From the cell containing the given text, extract its center point as (X, Y) coordinate. 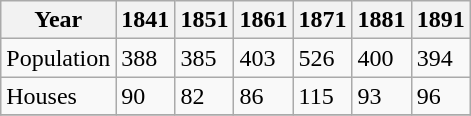
Population (58, 58)
1871 (322, 20)
Houses (58, 96)
96 (440, 96)
400 (382, 58)
1851 (204, 20)
Year (58, 20)
385 (204, 58)
403 (264, 58)
93 (382, 96)
1841 (146, 20)
86 (264, 96)
90 (146, 96)
1861 (264, 20)
115 (322, 96)
1891 (440, 20)
394 (440, 58)
526 (322, 58)
388 (146, 58)
1881 (382, 20)
82 (204, 96)
